Locate the cell with the specified text and output its [x, y] center coordinate. 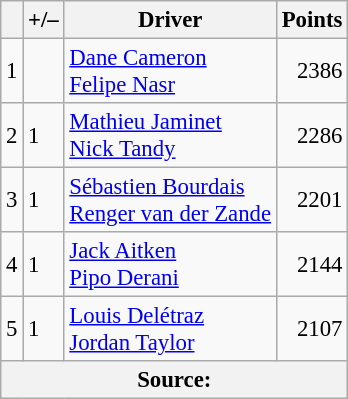
Dane Cameron Felipe Nasr [170, 72]
2 [12, 136]
Mathieu Jaminet Nick Tandy [170, 136]
Sébastien Bourdais Renger van der Zande [170, 200]
Points [312, 20]
2286 [312, 136]
2386 [312, 72]
3 [12, 200]
+/– [44, 20]
5 [12, 330]
2107 [312, 330]
2201 [312, 200]
4 [12, 264]
2144 [312, 264]
Driver [170, 20]
Jack Aitken Pipo Derani [170, 264]
Louis Delétraz Jordan Taylor [170, 330]
